Return the (X, Y) coordinate for the center point of the cell that contains the specified text.  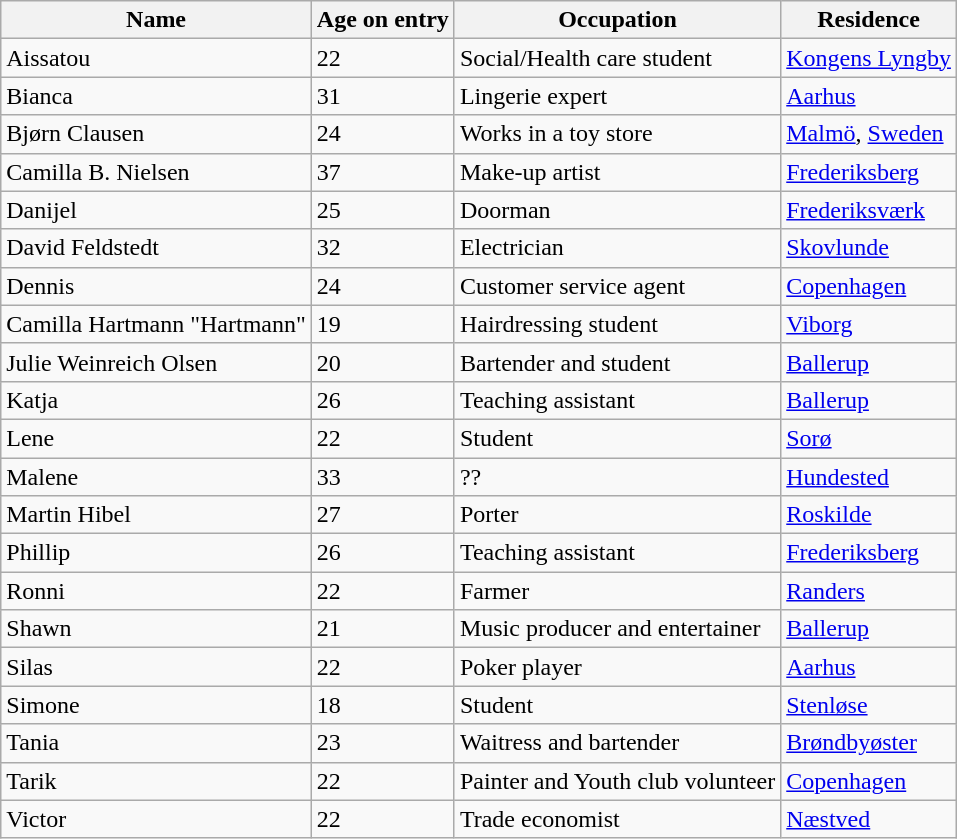
32 (382, 248)
Works in a toy store (617, 134)
Victor (156, 819)
Phillip (156, 553)
Hairdressing student (617, 324)
Doorman (617, 210)
Stenløse (869, 705)
Skovlunde (869, 248)
Katja (156, 400)
Social/Health care student (617, 58)
Roskilde (869, 515)
Sorø (869, 438)
Make-up artist (617, 172)
Kongens Lyngby (869, 58)
Danijel (156, 210)
Simone (156, 705)
Occupation (617, 20)
Tarik (156, 781)
Bjørn Clausen (156, 134)
Næstved (869, 819)
Painter and Youth club volunteer (617, 781)
Dennis (156, 286)
Lene (156, 438)
Porter (617, 515)
Julie Weinreich Olsen (156, 362)
Shawn (156, 629)
31 (382, 96)
37 (382, 172)
Poker player (617, 667)
Farmer (617, 591)
Bianca (156, 96)
Camilla B. Nielsen (156, 172)
33 (382, 477)
Aissatou (156, 58)
Electrician (617, 248)
?? (617, 477)
Randers (869, 591)
Camilla Hartmann "Hartmann" (156, 324)
Waitress and bartender (617, 743)
27 (382, 515)
25 (382, 210)
Bartender and student (617, 362)
David Feldstedt (156, 248)
Malmö, Sweden (869, 134)
20 (382, 362)
Ronni (156, 591)
Frederiksværk (869, 210)
18 (382, 705)
Hundested (869, 477)
Tania (156, 743)
Silas (156, 667)
Lingerie expert (617, 96)
Viborg (869, 324)
Martin Hibel (156, 515)
Residence (869, 20)
23 (382, 743)
21 (382, 629)
Name (156, 20)
Brøndbyøster (869, 743)
19 (382, 324)
Age on entry (382, 20)
Customer service agent (617, 286)
Trade economist (617, 819)
Music producer and entertainer (617, 629)
Malene (156, 477)
